Detect which cell encompasses the target text, then output its [x, y] center coordinate. 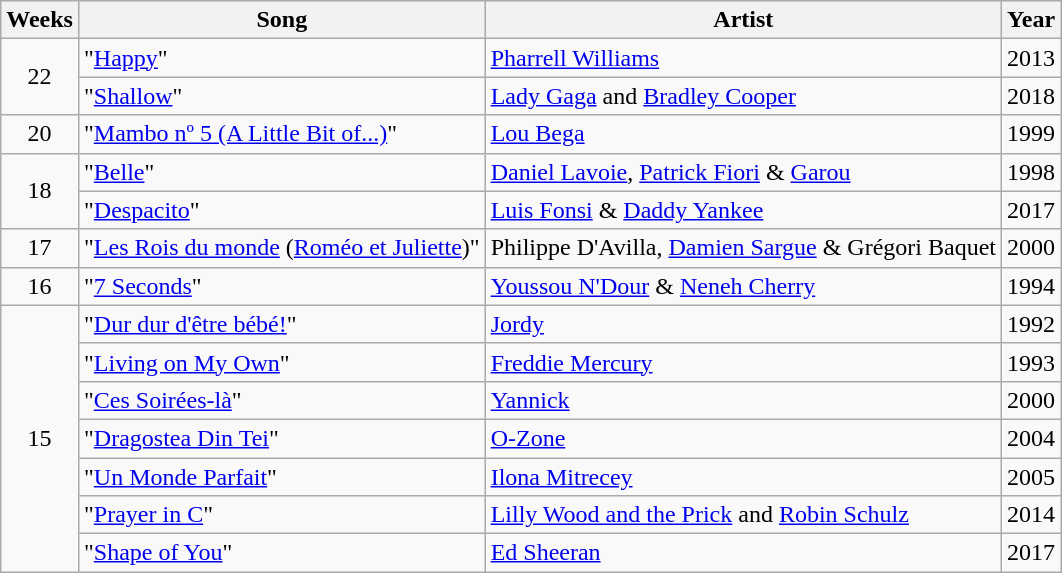
Freddie Mercury [743, 362]
Lilly Wood and the Prick and Robin Schulz [743, 515]
"Happy" [282, 58]
"7 Seconds" [282, 286]
"Ces Soirées-là" [282, 400]
Year [1032, 20]
1992 [1032, 324]
"Dragostea Din Tei" [282, 438]
"Mambo nº 5 (A Little Bit of...)" [282, 134]
"Shape of You" [282, 553]
2014 [1032, 515]
"Prayer in C" [282, 515]
1999 [1032, 134]
Lady Gaga and Bradley Cooper [743, 96]
1993 [1032, 362]
Song [282, 20]
"Living on My Own" [282, 362]
2013 [1032, 58]
Artist [743, 20]
1998 [1032, 172]
20 [40, 134]
18 [40, 191]
2018 [1032, 96]
Philippe D'Avilla, Damien Sargue & Grégori Baquet [743, 248]
"Un Monde Parfait" [282, 477]
Youssou N'Dour & Neneh Cherry [743, 286]
16 [40, 286]
Lou Bega [743, 134]
Ilona Mitrecey [743, 477]
"Shallow" [282, 96]
"Despacito" [282, 210]
2004 [1032, 438]
O-Zone [743, 438]
22 [40, 77]
Luis Fonsi & Daddy Yankee [743, 210]
15 [40, 438]
"Dur dur d'être bébé!" [282, 324]
"Les Rois du monde (Roméo et Juliette)" [282, 248]
2005 [1032, 477]
Weeks [40, 20]
"Belle" [282, 172]
1994 [1032, 286]
Daniel Lavoie, Patrick Fiori & Garou [743, 172]
Jordy [743, 324]
Yannick [743, 400]
17 [40, 248]
Pharrell Williams [743, 58]
Ed Sheeran [743, 553]
